Return the (X, Y) coordinate for the center point of the cell that contains the specified text.  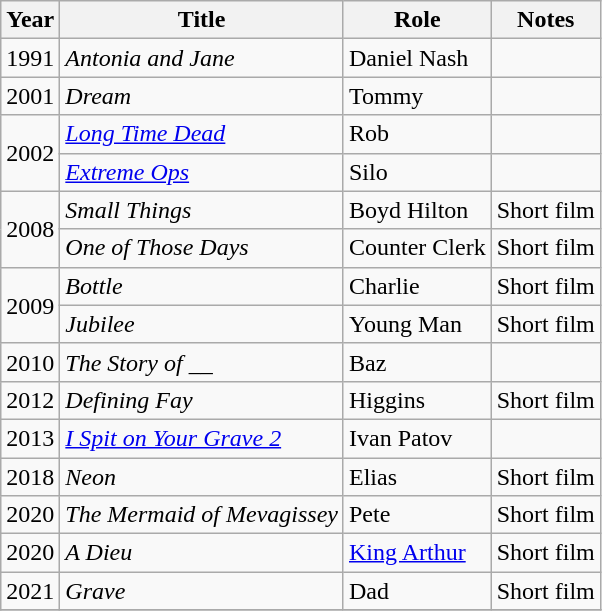
Young Man (417, 324)
The Mermaid of Mevagissey (202, 515)
Higgins (417, 400)
Defining Fay (202, 400)
Rob (417, 134)
2002 (30, 153)
Daniel Nash (417, 58)
Dream (202, 96)
Small Things (202, 210)
One of Those Days (202, 248)
Grave (202, 591)
2009 (30, 305)
2008 (30, 229)
Boyd Hilton (417, 210)
The Story of __ (202, 362)
2010 (30, 362)
Title (202, 20)
A Dieu (202, 553)
1991 (30, 58)
2018 (30, 477)
2013 (30, 438)
Silo (417, 172)
Ivan Patov (417, 438)
Charlie (417, 286)
Year (30, 20)
2021 (30, 591)
Tommy (417, 96)
Jubilee (202, 324)
Long Time Dead (202, 134)
Notes (546, 20)
2001 (30, 96)
Role (417, 20)
Pete (417, 515)
Counter Clerk (417, 248)
Extreme Ops (202, 172)
I Spit on Your Grave 2 (202, 438)
Antonia and Jane (202, 58)
Neon (202, 477)
King Arthur (417, 553)
Bottle (202, 286)
Dad (417, 591)
2012 (30, 400)
Baz (417, 362)
Elias (417, 477)
